Determine the [x, y] coordinate at the center of the cell enclosing the given text.  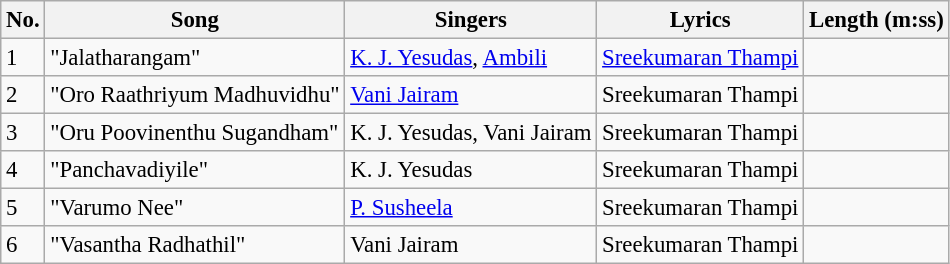
K. J. Yesudas, Vani Jairam [471, 133]
P. Susheela [471, 208]
"Jalatharangam" [195, 58]
3 [23, 133]
"Oru Poovinenthu Sugandham" [195, 133]
K. J. Yesudas, Ambili [471, 58]
"Varumo Nee" [195, 208]
4 [23, 170]
6 [23, 245]
K. J. Yesudas [471, 170]
No. [23, 20]
2 [23, 95]
Song [195, 20]
Lyrics [700, 20]
5 [23, 208]
"Oro Raathriyum Madhuvidhu" [195, 95]
1 [23, 58]
"Panchavadiyile" [195, 170]
Length (m:ss) [876, 20]
"Vasantha Radhathil" [195, 245]
Singers [471, 20]
